Search for the cell housing the specified text and yield its (X, Y) center coordinate. 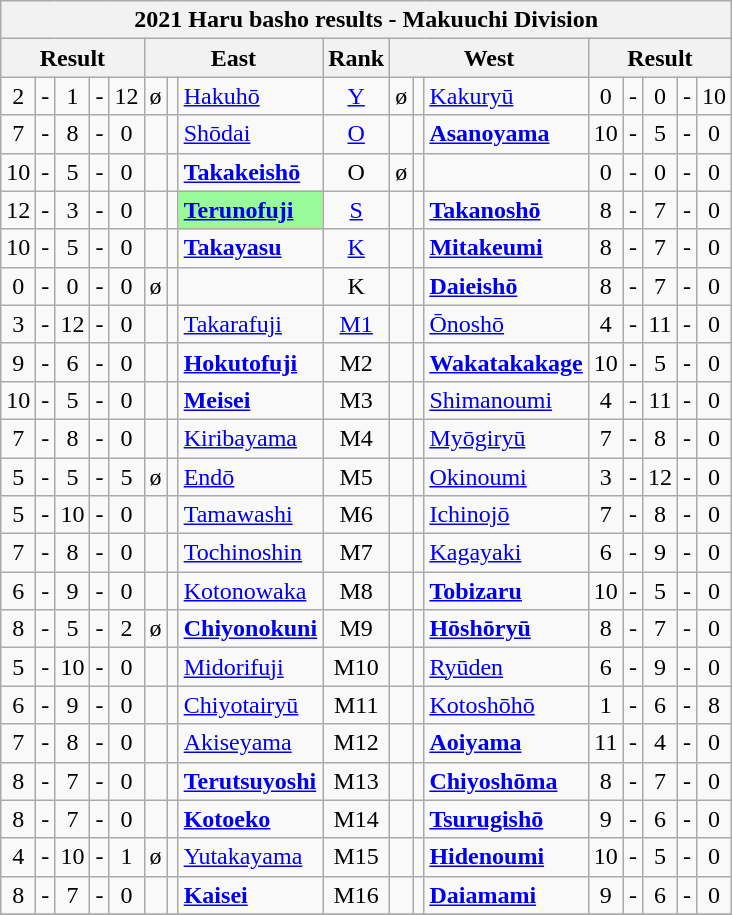
M13 (356, 781)
Terutsuyoshi (250, 781)
Hakuhō (250, 96)
Kagayaki (506, 553)
Kotoeko (250, 819)
Daiamami (506, 895)
Akiseyama (250, 743)
Shimanoumi (506, 400)
Midorifuji (250, 667)
Terunofuji (250, 210)
S (356, 210)
Kotonowaka (250, 591)
Myōgiryū (506, 438)
Ichinojō (506, 515)
Yutakayama (250, 857)
Endō (250, 477)
Chiyonokuni (250, 629)
Okinoumi (506, 477)
Mitakeumi (506, 248)
Kaisei (250, 895)
M5 (356, 477)
Ōnoshō (506, 324)
M16 (356, 895)
M10 (356, 667)
Ryūden (506, 667)
Kakuryū (506, 96)
Daieishō (506, 286)
M2 (356, 362)
M8 (356, 591)
M3 (356, 400)
M11 (356, 705)
Shōdai (250, 134)
M6 (356, 515)
M9 (356, 629)
Chiyoshōma (506, 781)
Tobizaru (506, 591)
Kotoshōhō (506, 705)
M14 (356, 819)
2021 Haru basho results - Makuuchi Division (366, 20)
West (490, 58)
Tochinoshin (250, 553)
M15 (356, 857)
Chiyotairyū (250, 705)
M4 (356, 438)
Takarafuji (250, 324)
Y (356, 96)
Takanoshō (506, 210)
M1 (356, 324)
Hōshōryū (506, 629)
Takayasu (250, 248)
Meisei (250, 400)
Aoiyama (506, 743)
Kiribayama (250, 438)
Hokutofuji (250, 362)
Wakatakakage (506, 362)
Tsurugishō (506, 819)
M12 (356, 743)
Tamawashi (250, 515)
East (234, 58)
Asanoyama (506, 134)
Rank (356, 58)
M7 (356, 553)
Hidenoumi (506, 857)
Takakeishō (250, 172)
